From the cell containing the given text, extract its center point as [x, y] coordinate. 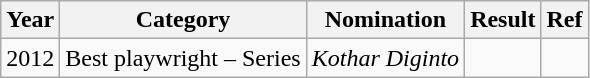
Result [503, 20]
Kothar Diginto [385, 58]
2012 [30, 58]
Ref [564, 20]
Year [30, 20]
Category [183, 20]
Best playwright – Series [183, 58]
Nomination [385, 20]
